From the cell containing the given text, extract its center point as (X, Y) coordinate. 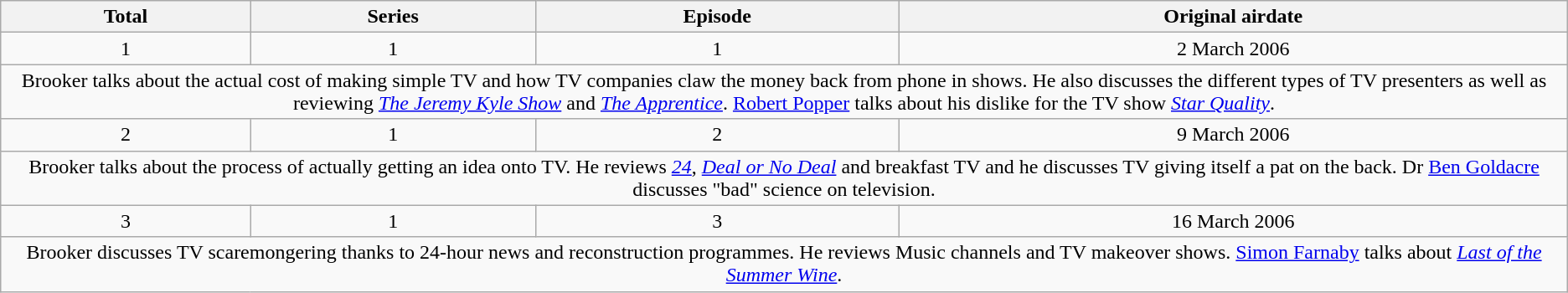
9 March 2006 (1233, 135)
Episode (717, 17)
Total (126, 17)
16 March 2006 (1233, 221)
2 March 2006 (1233, 49)
Original airdate (1233, 17)
Series (393, 17)
